Scan for the cell matching the given text and deliver its [x, y] coordinate at center. 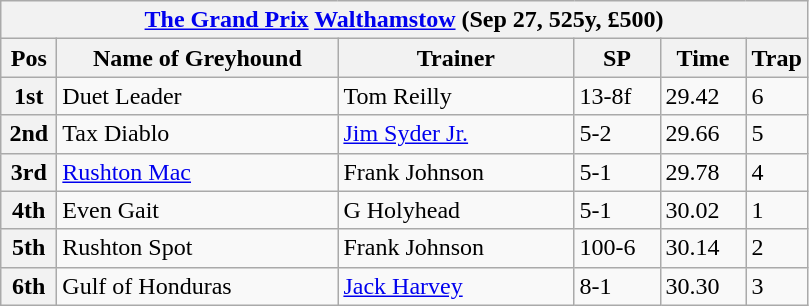
13-8f [617, 96]
SP [617, 58]
5-2 [617, 134]
Gulf of Honduras [198, 286]
Trainer [456, 58]
G Holyhead [456, 210]
29.66 [703, 134]
Time [703, 58]
2 [776, 248]
30.14 [703, 248]
3rd [29, 172]
Duet Leader [198, 96]
Jack Harvey [456, 286]
Tax Diablo [198, 134]
Trap [776, 58]
Rushton Spot [198, 248]
30.02 [703, 210]
1st [29, 96]
5th [29, 248]
4 [776, 172]
Pos [29, 58]
Rushton Mac [198, 172]
100-6 [617, 248]
29.42 [703, 96]
1 [776, 210]
6th [29, 286]
Name of Greyhound [198, 58]
The Grand Prix Walthamstow (Sep 27, 525y, £500) [404, 20]
30.30 [703, 286]
Even Gait [198, 210]
Jim Syder Jr. [456, 134]
5 [776, 134]
6 [776, 96]
2nd [29, 134]
4th [29, 210]
3 [776, 286]
Tom Reilly [456, 96]
8-1 [617, 286]
29.78 [703, 172]
